Determine the (X, Y) coordinate at the center of the cell enclosing the given text.  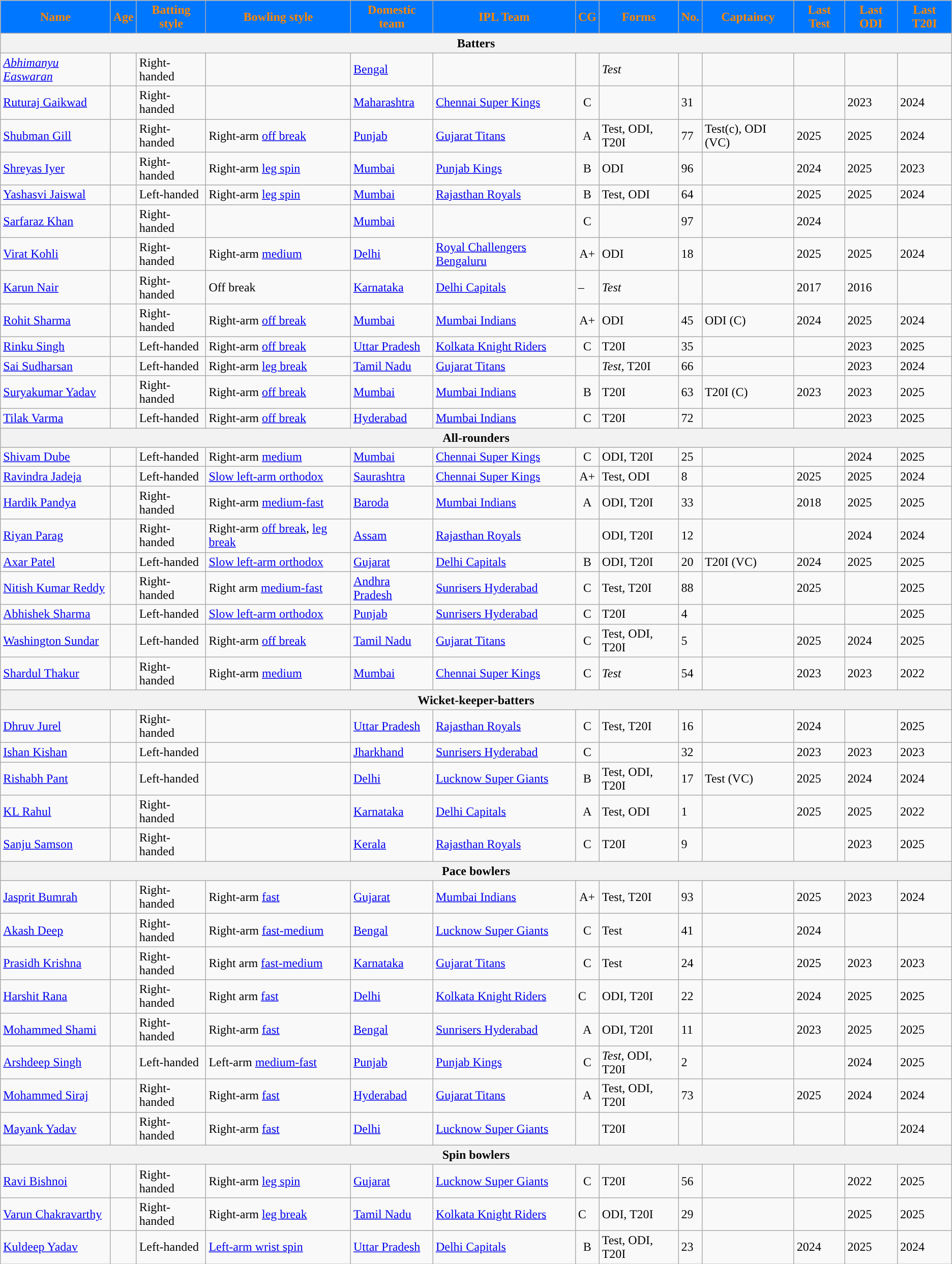
Nitish Kumar Reddy (55, 588)
T20I (C) (748, 393)
25 (690, 457)
Jharkhand (392, 752)
Right-arm fast-medium (279, 930)
Right-arm off break, leg break (279, 536)
Saurashtra (392, 476)
Last ODI (871, 17)
Tilak Varma (55, 418)
Right arm fast (279, 997)
CG (587, 17)
Shivam Dube (55, 457)
Shardul Thakur (55, 673)
Age (123, 17)
4 (690, 614)
Ishan Kishan (55, 752)
8 (690, 476)
97 (690, 221)
Sarfaraz Khan (55, 221)
22 (690, 997)
Karun Nair (55, 287)
Wicket-keeper-batters (476, 700)
Hardik Pandya (55, 502)
KL Rahul (55, 811)
Yashasvi Jaiswal (55, 195)
Domestic team (392, 17)
Mohammed Siraj (55, 1095)
Name (55, 17)
96 (690, 169)
Test (VC) (748, 778)
All-rounders (476, 438)
Dhruv Jurel (55, 726)
12 (690, 536)
31 (690, 103)
Batting style (171, 17)
Mayank Yadav (55, 1129)
29 (690, 1214)
17 (690, 778)
Sanju Samson (55, 845)
IPL Team (504, 17)
63 (690, 393)
66 (690, 366)
20 (690, 562)
Maharashtra (392, 103)
Shreyas Iyer (55, 169)
Kuldeep Yadav (55, 1247)
5 (690, 641)
Test(c), ODI (VC) (748, 135)
11 (690, 1029)
Rohit Sharma (55, 320)
Forms (639, 17)
45 (690, 320)
– (587, 287)
Kerala (392, 845)
Pace bowlers (476, 871)
93 (690, 897)
Andhra Pradesh (392, 588)
Batters (476, 43)
Left-arm medium-fast (279, 1063)
Left-arm wrist spin (279, 1247)
Shubman Gill (55, 135)
ODI (C) (748, 320)
Rinku Singh (55, 346)
9 (690, 845)
Sai Sudharsan (55, 366)
Off break (279, 287)
Ruturaj Gaikwad (55, 103)
Right arm medium-fast (279, 588)
Ravi Bishnoi (55, 1181)
18 (690, 254)
88 (690, 588)
Last T20I (925, 17)
73 (690, 1095)
1 (690, 811)
64 (690, 195)
Right arm fast-medium (279, 963)
16 (690, 726)
Akash Deep (55, 930)
2016 (871, 287)
54 (690, 673)
33 (690, 502)
No. (690, 17)
Varun Chakravarthy (55, 1214)
Bowling style (279, 17)
Virat Kohli (55, 254)
56 (690, 1181)
Last Test (819, 17)
Captaincy (748, 17)
Jasprit Bumrah (55, 897)
Riyan Parag (55, 536)
Spin bowlers (476, 1155)
Ravindra Jadeja (55, 476)
Harshit Rana (55, 997)
24 (690, 963)
Rishabh Pant (55, 778)
Axar Patel (55, 562)
Abhimanyu Easwaran (55, 69)
Suryakumar Yadav (55, 393)
23 (690, 1247)
Right-arm medium-fast (279, 502)
Baroda (392, 502)
32 (690, 752)
Royal Challengers Bengaluru (504, 254)
2018 (819, 502)
41 (690, 930)
Arshdeep Singh (55, 1063)
2 (690, 1063)
Washington Sundar (55, 641)
2017 (819, 287)
Prasidh Krishna (55, 963)
77 (690, 135)
35 (690, 346)
Assam (392, 536)
T20I (VC) (748, 562)
Abhishek Sharma (55, 614)
Mohammed Shami (55, 1029)
72 (690, 418)
